Search for the cell housing the specified text and yield its (X, Y) center coordinate. 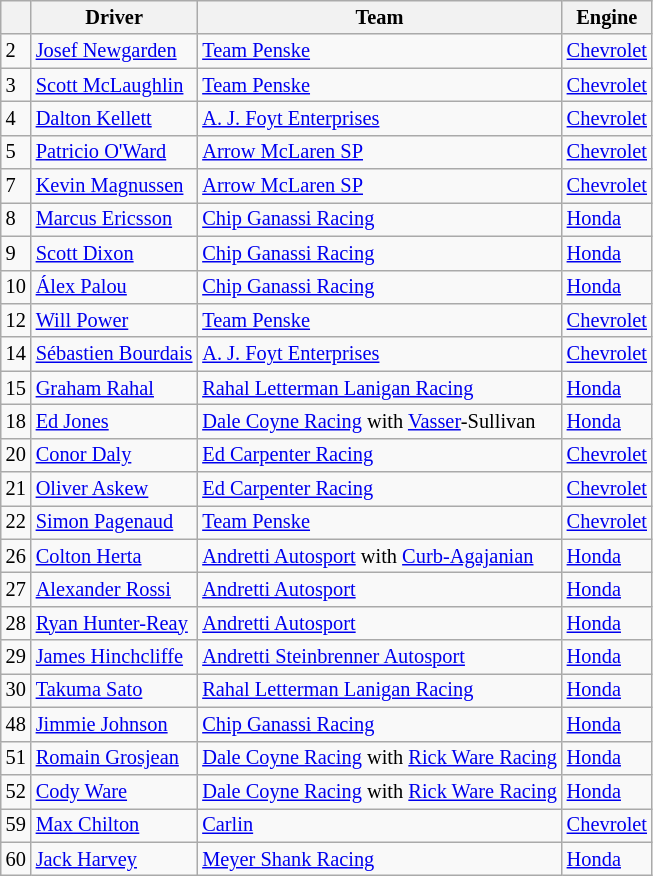
Patricio O'Ward (114, 152)
Max Chilton (114, 825)
Cody Ware (114, 791)
Will Power (114, 320)
30 (16, 690)
Ryan Hunter-Reay (114, 623)
27 (16, 589)
Kevin Magnussen (114, 186)
4 (16, 118)
Álex Palou (114, 287)
James Hinchcliffe (114, 657)
Marcus Ericsson (114, 219)
26 (16, 556)
Engine (607, 17)
Andretti Autosport with Curb-Agajanian (379, 556)
Jimmie Johnson (114, 724)
14 (16, 354)
Scott Dixon (114, 253)
Simon Pagenaud (114, 522)
Carlin (379, 825)
Alexander Rossi (114, 589)
Andretti Steinbrenner Autosport (379, 657)
21 (16, 489)
2 (16, 51)
60 (16, 859)
Oliver Askew (114, 489)
7 (16, 186)
Conor Daly (114, 455)
9 (16, 253)
15 (16, 388)
48 (16, 724)
Dalton Kellett (114, 118)
5 (16, 152)
3 (16, 85)
8 (16, 219)
Meyer Shank Racing (379, 859)
22 (16, 522)
51 (16, 758)
Takuma Sato (114, 690)
52 (16, 791)
Colton Herta (114, 556)
Josef Newgarden (114, 51)
12 (16, 320)
18 (16, 421)
20 (16, 455)
Jack Harvey (114, 859)
Dale Coyne Racing with Vasser-Sullivan (379, 421)
29 (16, 657)
59 (16, 825)
28 (16, 623)
Graham Rahal (114, 388)
Sébastien Bourdais (114, 354)
Scott McLaughlin (114, 85)
Driver (114, 17)
Team (379, 17)
Ed Jones (114, 421)
Romain Grosjean (114, 758)
10 (16, 287)
